Capture the cell that displays the provided text and extract its [X, Y] central coordinate. 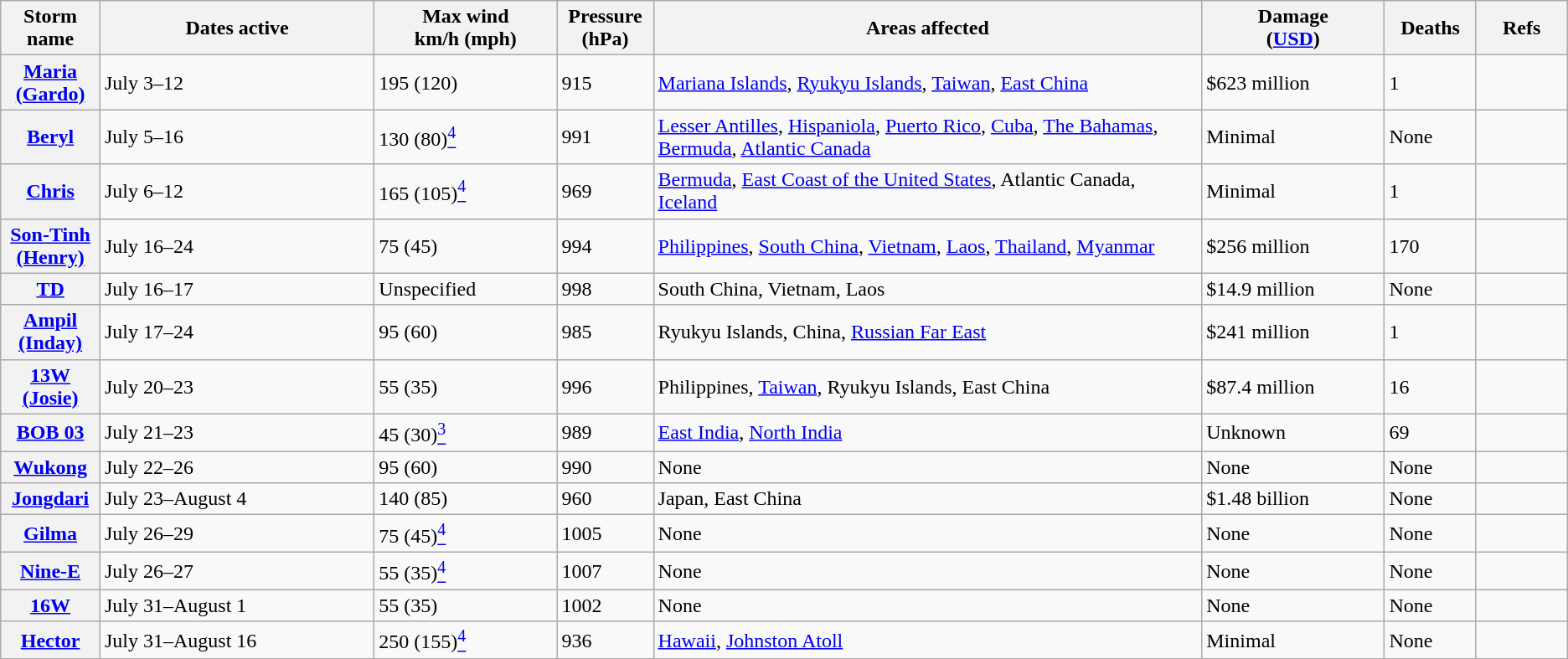
Son-Tinh (Henry) [50, 246]
$623 million [1293, 82]
Jongdari [50, 499]
960 [605, 499]
Max windkm/h (mph) [466, 28]
45 (30)3 [466, 432]
Nine-E [50, 571]
969 [605, 191]
Chris [50, 191]
994 [605, 246]
July 16–17 [236, 289]
140 (85) [466, 499]
1007 [605, 571]
Areas affected [928, 28]
Lesser Antilles, Hispaniola, Puerto Rico, Cuba, The Bahamas, Bermuda, Atlantic Canada [928, 137]
BOB 03 [50, 432]
Ryukyu Islands, China, Russian Far East [928, 332]
Philippines, Taiwan, Ryukyu Islands, East China [928, 387]
Wukong [50, 467]
936 [605, 640]
915 [605, 82]
July 23–August 4 [236, 499]
July 6–12 [236, 191]
991 [605, 137]
989 [605, 432]
$87.4 million [1293, 387]
Japan, East China [928, 499]
July 17–24 [236, 332]
Damage(USD) [1293, 28]
170 [1431, 246]
Maria (Gardo) [50, 82]
Ampil (Inday) [50, 332]
195 (120) [466, 82]
130 (80)4 [466, 137]
55 (35)4 [466, 571]
Unknown [1293, 432]
July 16–24 [236, 246]
16 [1431, 387]
1002 [605, 605]
July 26–27 [236, 571]
TD [50, 289]
Pressure(hPa) [605, 28]
Deaths [1431, 28]
July 22–26 [236, 467]
July 21–23 [236, 432]
69 [1431, 432]
July 20–23 [236, 387]
1005 [605, 534]
July 31–August 16 [236, 640]
July 3–12 [236, 82]
Hector [50, 640]
Unspecified [466, 289]
990 [605, 467]
Dates active [236, 28]
July 31–August 1 [236, 605]
13W (Josie) [50, 387]
16W [50, 605]
Gilma [50, 534]
165 (105)4 [466, 191]
Mariana Islands, Ryukyu Islands, Taiwan, East China [928, 82]
$14.9 million [1293, 289]
$256 million [1293, 246]
75 (45) [466, 246]
Beryl [50, 137]
Storm name [50, 28]
250 (155)4 [466, 640]
Refs [1521, 28]
985 [605, 332]
998 [605, 289]
South China, Vietnam, Laos [928, 289]
Hawaii, Johnston Atoll [928, 640]
75 (45)4 [466, 534]
July 26–29 [236, 534]
Bermuda, East Coast of the United States, Atlantic Canada, Iceland [928, 191]
996 [605, 387]
July 5–16 [236, 137]
East India, North India [928, 432]
$1.48 billion [1293, 499]
$241 million [1293, 332]
Philippines, South China, Vietnam, Laos, Thailand, Myanmar [928, 246]
